Return the (x, y) coordinate for the center point of the cell that contains the specified text.  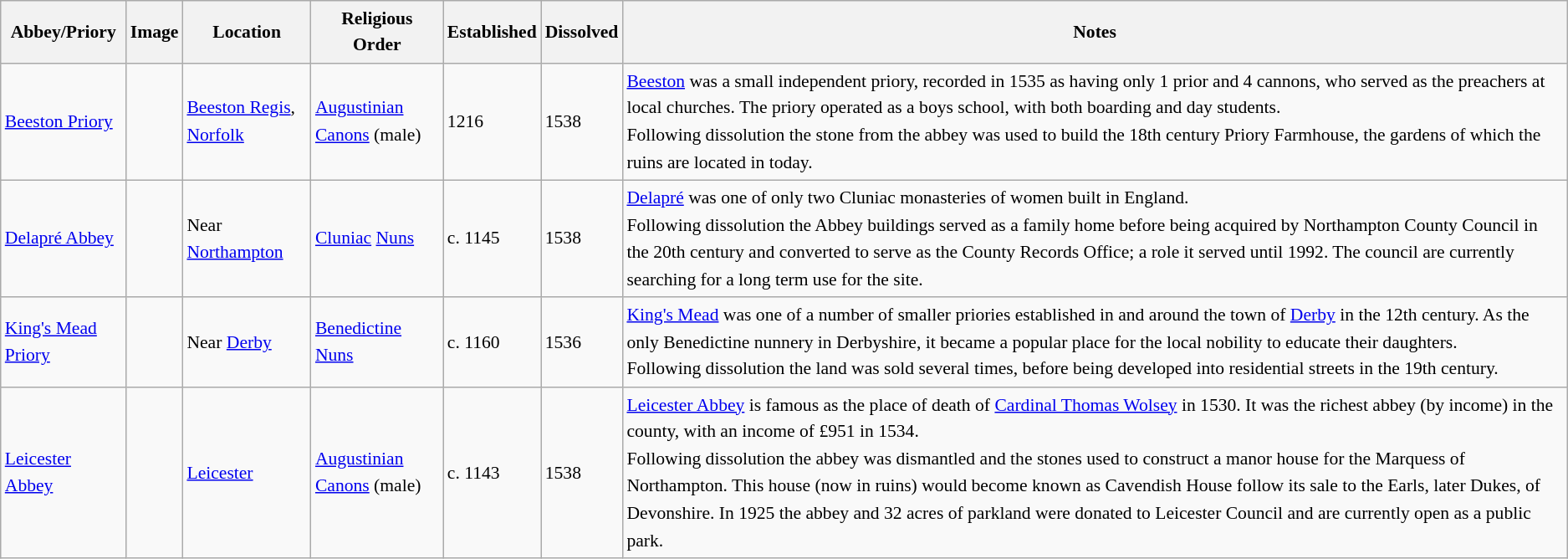
Dissolved (582, 32)
Beeston Regis, Norfolk (246, 122)
Near Northampton (246, 239)
c. 1143 (492, 473)
Established (492, 32)
Location (246, 32)
c. 1160 (492, 341)
c. 1145 (492, 239)
1536 (582, 341)
Benedictine Nuns (377, 341)
Image (155, 32)
Near Derby (246, 341)
Abbey/Priory (64, 32)
Delapré Abbey (64, 239)
1216 (492, 122)
Leicester Abbey (64, 473)
Beeston Priory (64, 122)
King's Mead Priory (64, 341)
Religious Order (377, 32)
Leicester (246, 473)
Cluniac Nuns (377, 239)
Notes (1094, 32)
